Output the (x, y) coordinate of the center of the cell containing the given text.  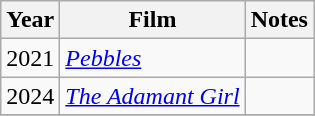
Pebbles (152, 58)
The Adamant Girl (152, 96)
2021 (30, 58)
2024 (30, 96)
Year (30, 20)
Film (152, 20)
Notes (279, 20)
